Pinpoint the cell where the given text exists, returning its (x, y) midpoint coordinate. 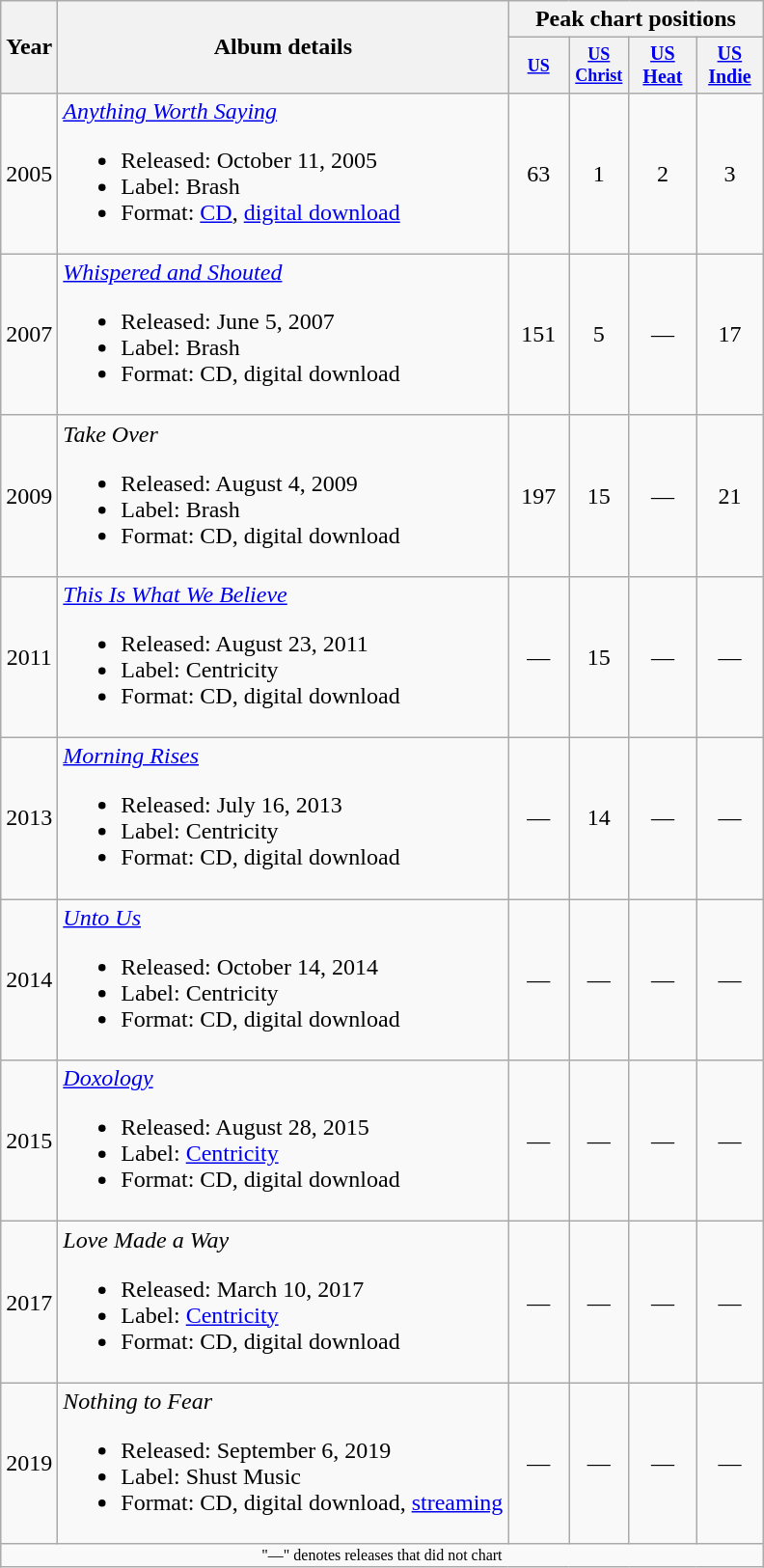
Love Made a WayReleased: March 10, 2017Label: CentricityFormat: CD, digital download (284, 1303)
2 (662, 174)
US (538, 66)
14 (600, 818)
197 (538, 496)
Unto UsReleased: October 14, 2014Label: CentricityFormat: CD, digital download (284, 980)
2011 (29, 656)
Whispered and ShoutedReleased: June 5, 2007Label: BrashFormat: CD, digital download (284, 334)
17 (729, 334)
USHeat (662, 66)
Year (29, 47)
Album details (284, 47)
USIndie (729, 66)
2013 (29, 818)
1 (600, 174)
USChrist (600, 66)
Nothing to FearReleased: September 6, 2019Label: Shust MusicFormat: CD, digital download, streaming (284, 1463)
2009 (29, 496)
"—" denotes releases that did not chart (382, 1555)
3 (729, 174)
2005 (29, 174)
DoxologyReleased: August 28, 2015Label: CentricityFormat: CD, digital download (284, 1141)
2019 (29, 1463)
151 (538, 334)
2015 (29, 1141)
This Is What We BelieveReleased: August 23, 2011Label: CentricityFormat: CD, digital download (284, 656)
Peak chart positions (636, 19)
2014 (29, 980)
Anything Worth SayingReleased: October 11, 2005Label: BrashFormat: CD, digital download (284, 174)
Morning RisesReleased: July 16, 2013Label: CentricityFormat: CD, digital download (284, 818)
2017 (29, 1303)
2007 (29, 334)
5 (600, 334)
63 (538, 174)
Take OverReleased: August 4, 2009Label: BrashFormat: CD, digital download (284, 496)
21 (729, 496)
